Determine the (x, y) coordinate at the center of the cell enclosing the given text.  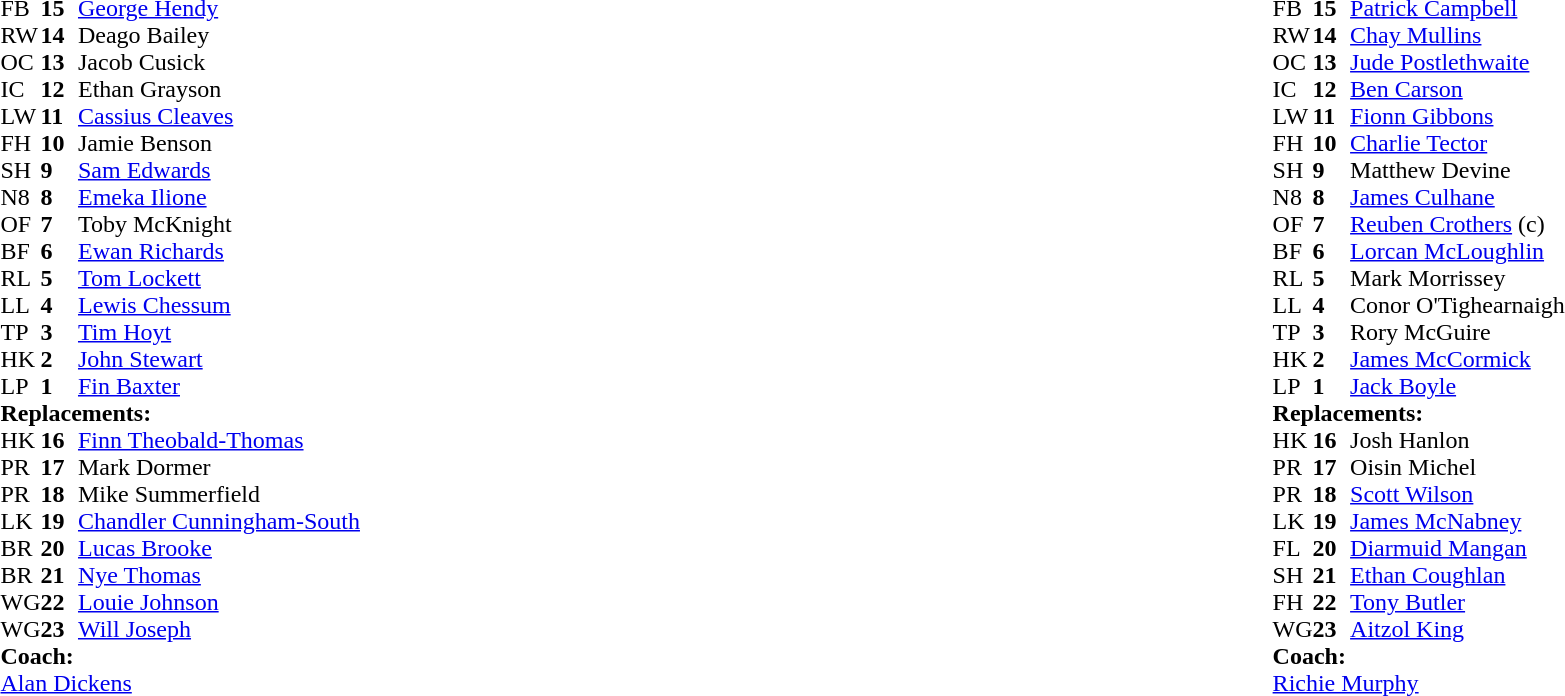
Ben Carson (1458, 90)
Ewan Richards (219, 252)
Mark Dormer (219, 468)
Lewis Chessum (219, 306)
Emeka Ilione (219, 198)
James Culhane (1458, 198)
James McCormick (1458, 360)
Charlie Tector (1458, 144)
Will Joseph (219, 630)
Jacob Cusick (219, 62)
Cassius Cleaves (219, 116)
Aitzol King (1458, 630)
Josh Hanlon (1458, 440)
Tony Butler (1458, 602)
Louie Johnson (219, 602)
Lorcan McLoughlin (1458, 252)
Jack Boyle (1458, 386)
Jude Postlethwaite (1458, 62)
Rory McGuire (1458, 332)
Ethan Coughlan (1458, 576)
Tim Hoyt (219, 332)
Mike Summerfield (219, 494)
Chay Mullins (1458, 36)
Nye Thomas (219, 576)
Scott Wilson (1458, 494)
Mark Morrissey (1458, 278)
Matthew Devine (1458, 170)
Deago Bailey (219, 36)
Fin Baxter (219, 386)
Lucas Brooke (219, 548)
Chandler Cunningham-South (219, 522)
FL (1293, 548)
Toby McKnight (219, 224)
Reuben Crothers (c) (1458, 224)
Oisin Michel (1458, 468)
Ethan Grayson (219, 90)
John Stewart (219, 360)
Fionn Gibbons (1458, 116)
James McNabney (1458, 522)
Tom Lockett (219, 278)
Diarmuid Mangan (1458, 548)
Finn Theobald-Thomas (219, 440)
Conor O'Tighearnaigh (1458, 306)
Jamie Benson (219, 144)
Sam Edwards (219, 170)
